Output the (x, y) coordinate of the center of the cell containing the given text.  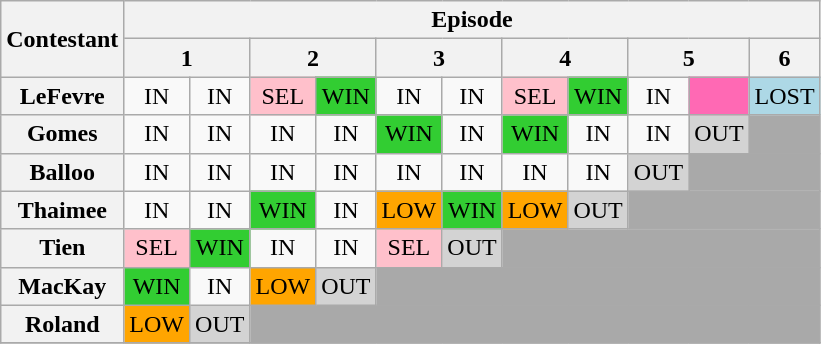
5 (688, 58)
LOST (784, 96)
4 (565, 58)
LeFevre (62, 96)
Tien (62, 248)
MacKay (62, 286)
Thaimee (62, 210)
Roland (62, 324)
6 (784, 58)
1 (187, 58)
Balloo (62, 172)
2 (313, 58)
Gomes (62, 134)
Contestant (62, 39)
Episode (472, 20)
3 (439, 58)
